For the text-containing cell, return its midpoint in (X, Y) coordinate format. 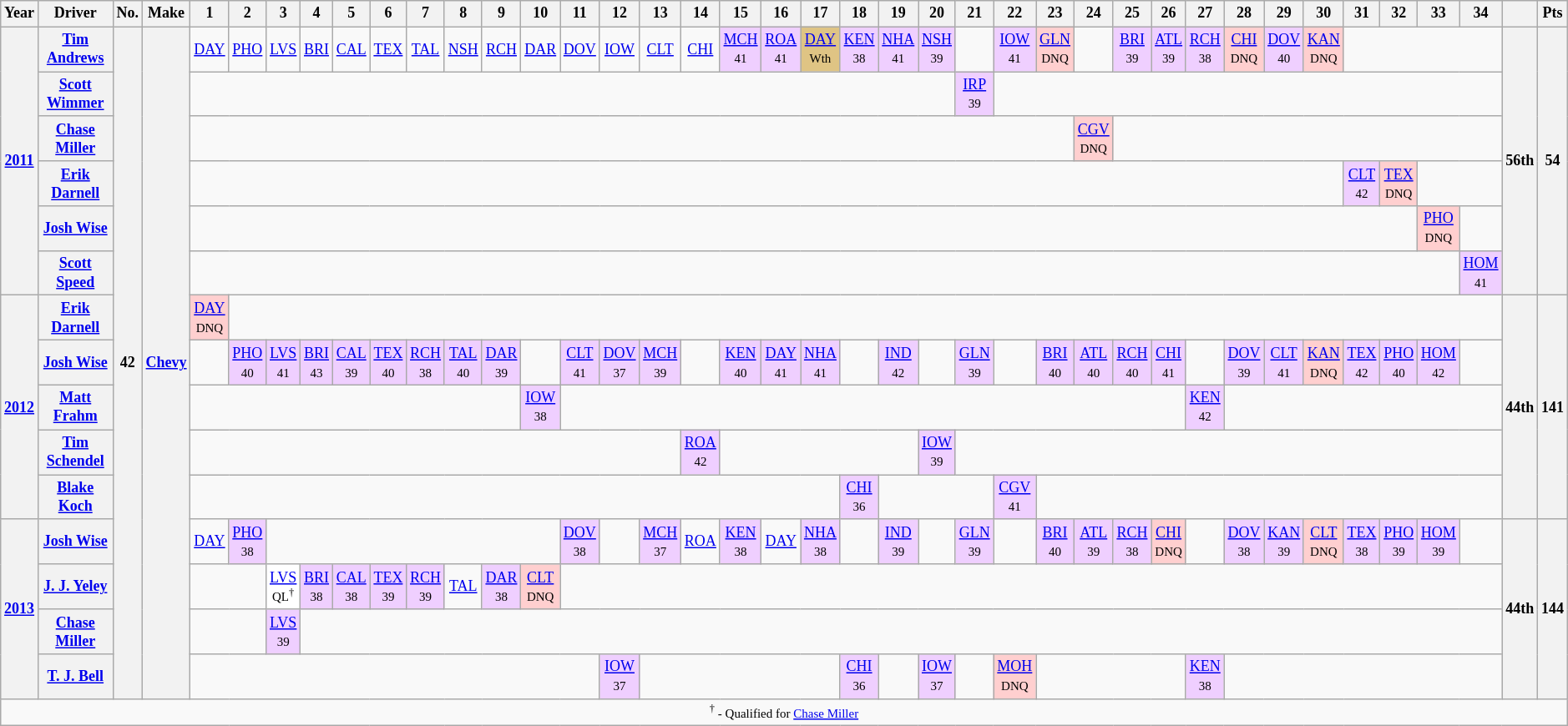
30 (1323, 13)
Driver (75, 13)
9 (501, 13)
2013 (20, 609)
23 (1055, 13)
IOW39 (937, 452)
DOV (579, 49)
NHA38 (821, 542)
DOV39 (1244, 363)
HOM39 (1439, 542)
CHI (701, 49)
25 (1132, 13)
5 (351, 13)
Tim Schendel (75, 452)
IOW (620, 49)
18 (859, 13)
T. J. Bell (75, 677)
LVSQL† (284, 587)
20 (937, 13)
CGV41 (1015, 497)
Matt Frahm (75, 407)
MCH41 (741, 49)
TEX (388, 49)
3 (284, 13)
8 (463, 13)
BRI39 (1132, 49)
CGVDNQ (1094, 139)
Pts (1553, 13)
KAN39 (1284, 542)
No. (127, 13)
Scott Wimmer (75, 94)
PHO (247, 49)
ROA (701, 542)
IND39 (898, 542)
RCH (501, 49)
BRI38 (317, 587)
TEX38 (1362, 542)
DAYDNQ (210, 318)
DAR (541, 49)
1 (210, 13)
10 (541, 13)
12 (620, 13)
34 (1481, 13)
KEN40 (741, 363)
28 (1244, 13)
DAY41 (781, 363)
ROA42 (701, 452)
LVS (284, 49)
16 (781, 13)
2012 (20, 407)
Make (166, 13)
Year (20, 13)
DOV37 (620, 363)
DAR38 (501, 587)
MCH37 (660, 542)
KEN42 (1205, 407)
TEX42 (1362, 363)
19 (898, 13)
141 (1553, 407)
† - Qualified for Chase Miller (784, 712)
ATL40 (1094, 363)
LVS41 (284, 363)
17 (821, 13)
13 (660, 13)
144 (1553, 609)
CLT42 (1362, 184)
26 (1169, 13)
2 (247, 13)
IND42 (898, 363)
HOM42 (1439, 363)
MOHDNQ (1015, 677)
ROA41 (781, 49)
15 (741, 13)
IRP39 (974, 94)
Scott Speed (75, 273)
2011 (20, 161)
PHO39 (1399, 542)
RCH40 (1132, 363)
42 (127, 363)
IOW41 (1015, 49)
J. J. Yeley (75, 587)
29 (1284, 13)
24 (1094, 13)
56th (1520, 161)
BRI (317, 49)
HOM41 (1481, 273)
BRI43 (317, 363)
4 (317, 13)
CAL38 (351, 587)
14 (701, 13)
33 (1439, 13)
22 (1015, 13)
LVS39 (284, 632)
NSH39 (937, 49)
CHI41 (1169, 363)
11 (579, 13)
RCH39 (426, 587)
Blake Koch (75, 497)
Chevy (166, 363)
IOW38 (541, 407)
DOV40 (1284, 49)
32 (1399, 13)
CAL39 (351, 363)
DAYWth (821, 49)
PHODNQ (1439, 229)
CAL (351, 49)
DAR39 (501, 363)
NSH (463, 49)
TEXDNQ (1399, 184)
54 (1553, 161)
GLNDNQ (1055, 49)
21 (974, 13)
7 (426, 13)
MCH39 (660, 363)
TAL40 (463, 363)
Tim Andrews (75, 49)
CLT (660, 49)
TEX39 (388, 587)
TEX40 (388, 363)
6 (388, 13)
27 (1205, 13)
PHO38 (247, 542)
31 (1362, 13)
